Search for the cell housing the specified text and yield its [x, y] center coordinate. 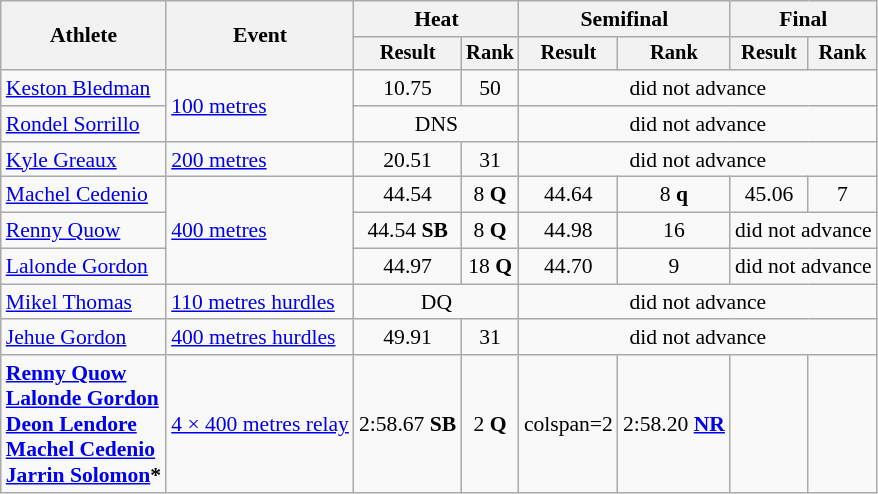
44.54 SB [408, 231]
50 [490, 88]
Keston Bledman [84, 88]
Athlete [84, 36]
9 [674, 267]
Jehue Gordon [84, 338]
Event [260, 36]
8 q [674, 195]
44.64 [568, 195]
colspan=2 [568, 424]
20.51 [408, 160]
Renny QuowLalonde GordonDeon LendoreMachel CedenioJarrin Solomon* [84, 424]
Kyle Greaux [84, 160]
Semifinal [624, 19]
DQ [436, 302]
2:58.20 NR [674, 424]
Final [804, 19]
2:58.67 SB [408, 424]
18 Q [490, 267]
16 [674, 231]
44.98 [568, 231]
44.97 [408, 267]
Lalonde Gordon [84, 267]
44.54 [408, 195]
44.70 [568, 267]
4 × 400 metres relay [260, 424]
400 metres hurdles [260, 338]
Heat [436, 19]
2 Q [490, 424]
100 metres [260, 106]
49.91 [408, 338]
200 metres [260, 160]
10.75 [408, 88]
7 [842, 195]
110 metres hurdles [260, 302]
DNS [436, 124]
Rondel Sorrillo [84, 124]
Machel Cedenio [84, 195]
400 metres [260, 230]
45.06 [769, 195]
Renny Quow [84, 231]
Mikel Thomas [84, 302]
